Return the [X, Y] coordinate for the center point of the cell that contains the specified text.  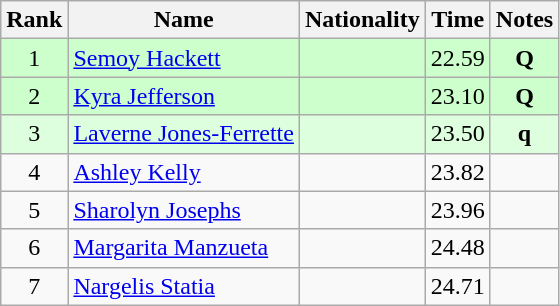
Notes [524, 20]
24.71 [458, 286]
Nationality [362, 20]
Nargelis Statia [184, 286]
Semoy Hackett [184, 58]
2 [34, 96]
24.48 [458, 248]
4 [34, 172]
Laverne Jones-Ferrette [184, 134]
5 [34, 210]
22.59 [458, 58]
Sharolyn Josephs [184, 210]
3 [34, 134]
Time [458, 20]
Margarita Manzueta [184, 248]
6 [34, 248]
1 [34, 58]
23.10 [458, 96]
Kyra Jefferson [184, 96]
Name [184, 20]
23.82 [458, 172]
q [524, 134]
Ashley Kelly [184, 172]
23.96 [458, 210]
Rank [34, 20]
23.50 [458, 134]
7 [34, 286]
